Locate the cell with the specified text and output its [x, y] center coordinate. 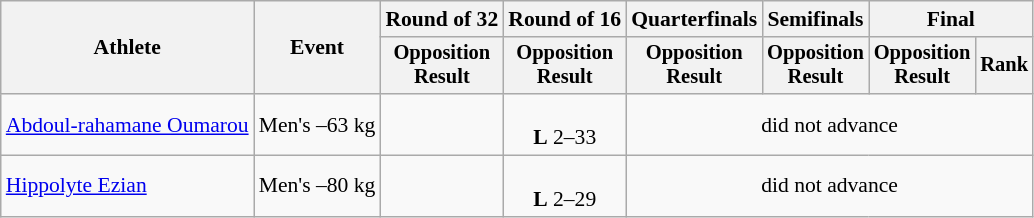
L 2–33 [564, 124]
L 2–29 [564, 186]
Final [951, 19]
Rank [1004, 66]
Semifinals [816, 19]
Men's –63 kg [318, 124]
Men's –80 kg [318, 186]
Round of 16 [564, 19]
Athlete [128, 48]
Hippolyte Ezian [128, 186]
Round of 32 [442, 19]
Abdoul-rahamane Oumarou [128, 124]
Quarterfinals [694, 19]
Event [318, 48]
